Extract the (x, y) coordinate from the center of the cell holding the provided text.  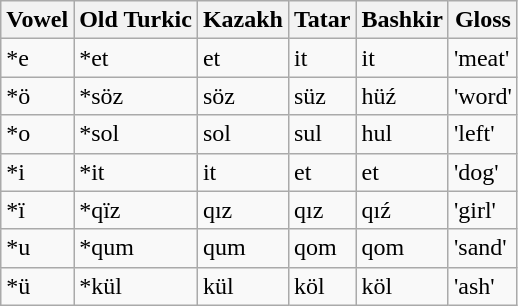
*qum (136, 248)
*i (38, 172)
sul (322, 134)
*o (38, 134)
'left' (482, 134)
Tatar (322, 20)
kül (242, 286)
*kül (136, 286)
sol (242, 134)
*söz (136, 96)
Old Turkic (136, 20)
*sol (136, 134)
'meat' (482, 58)
*e (38, 58)
'dog' (482, 172)
'ash' (482, 286)
*it (136, 172)
hul (402, 134)
*u (38, 248)
'word' (482, 96)
Bashkir (402, 20)
'sand' (482, 248)
*ö (38, 96)
süz (322, 96)
Kazakh (242, 20)
*et (136, 58)
*ï (38, 210)
'girl' (482, 210)
*qïz (136, 210)
hüź (402, 96)
qıź (402, 210)
söz (242, 96)
qum (242, 248)
Gloss (482, 20)
*ü (38, 286)
Vowel (38, 20)
